For the text-containing cell, return its midpoint in (X, Y) coordinate format. 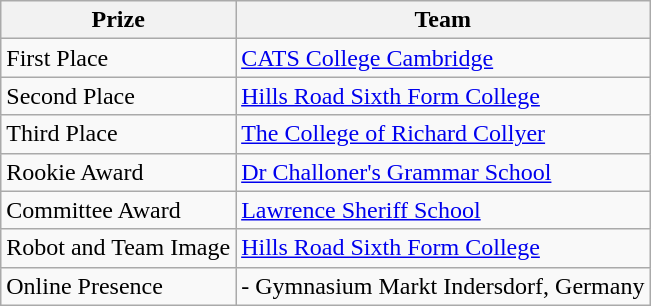
CATS College Cambridge (443, 58)
Rookie Award (118, 172)
Dr Challoner's Grammar School (443, 172)
The College of Richard Collyer (443, 134)
Committee Award (118, 210)
First Place (118, 58)
Lawrence Sheriff School (443, 210)
Robot and Team Image (118, 248)
Second Place (118, 96)
Online Presence (118, 286)
- Gymnasium Markt Indersdorf, Germany (443, 286)
Prize (118, 20)
Team (443, 20)
Third Place (118, 134)
